From the cell containing the given text, extract its center point as [x, y] coordinate. 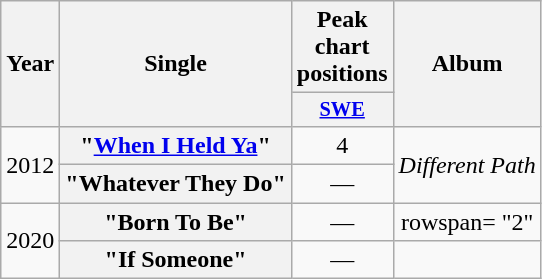
2012 [30, 164]
4 [342, 145]
Peak chart positions [342, 47]
Year [30, 64]
Different Path [467, 164]
Single [176, 64]
"When I Held Ya" [176, 145]
Album [467, 64]
"If Someone" [176, 260]
2020 [30, 241]
"Whatever They Do" [176, 184]
SWE [342, 110]
"Born To Be" [176, 222]
rowspan= "2" [467, 222]
